Scan for the cell matching the given text and deliver its (X, Y) coordinate at center. 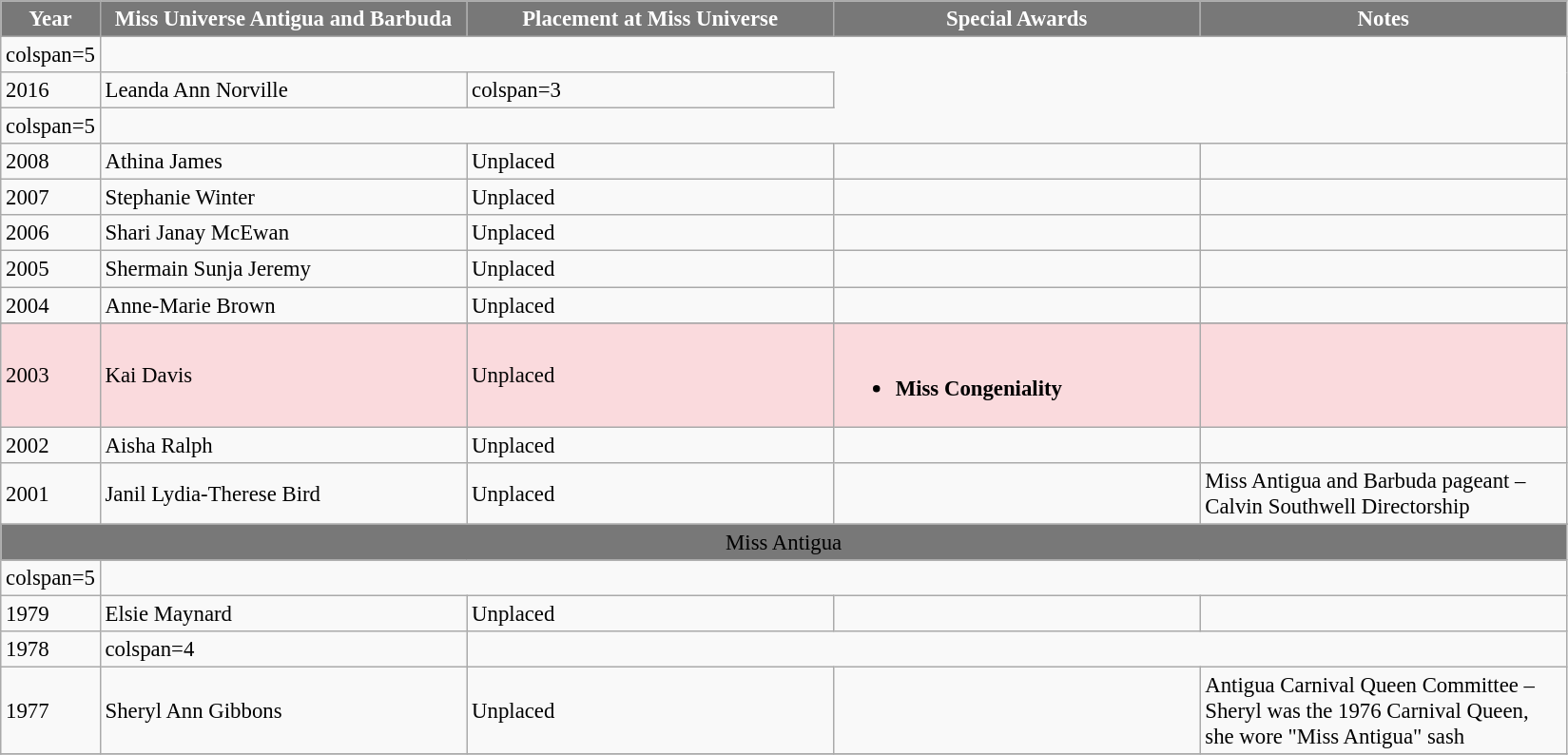
colspan=3 (650, 90)
Placement at Miss Universe (650, 19)
Stephanie Winter (283, 198)
1978 (50, 649)
2007 (50, 198)
Special Awards (1016, 19)
Miss Universe Antigua and Barbuda (283, 19)
2003 (50, 375)
Anne-Marie Brown (283, 305)
Antigua Carnival Queen Committee – Sheryl was the 1976 Carnival Queen, she wore "Miss Antigua" sash (1384, 711)
1979 (50, 614)
colspan=4 (283, 649)
Miss Congeniality (1016, 375)
Shari Janay McEwan (283, 233)
1977 (50, 711)
2002 (50, 445)
2016 (50, 90)
Athina James (283, 162)
Janil Lydia-Therese Bird (283, 494)
Kai Davis (283, 375)
2001 (50, 494)
2006 (50, 233)
Year (50, 19)
Miss Antigua and Barbuda pageant – Calvin Southwell Directorship (1384, 494)
Sheryl Ann Gibbons (283, 711)
Leanda Ann Norville (283, 90)
2004 (50, 305)
Elsie Maynard (283, 614)
Miss Antigua (784, 543)
Notes (1384, 19)
2005 (50, 269)
Aisha Ralph (283, 445)
2008 (50, 162)
Shermain Sunja Jeremy (283, 269)
